Output the (X, Y) coordinate of the center of the cell containing the given text.  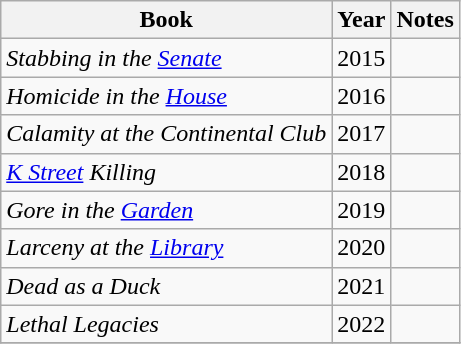
Stabbing in the Senate (166, 58)
Lethal Legacies (166, 324)
Larceny at the Library (166, 248)
Year (362, 20)
2017 (362, 134)
2021 (362, 286)
2018 (362, 172)
2015 (362, 58)
2022 (362, 324)
Notes (425, 20)
Dead as a Duck (166, 286)
Calamity at the Continental Club (166, 134)
2019 (362, 210)
Homicide in the House (166, 96)
Book (166, 20)
2020 (362, 248)
K Street Killing (166, 172)
2016 (362, 96)
Gore in the Garden (166, 210)
